Detect which cell encompasses the target text, then output its [x, y] center coordinate. 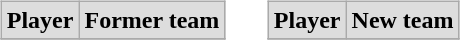
Former team [152, 20]
New team [402, 20]
